Scan for the cell matching the given text and deliver its [X, Y] coordinate at center. 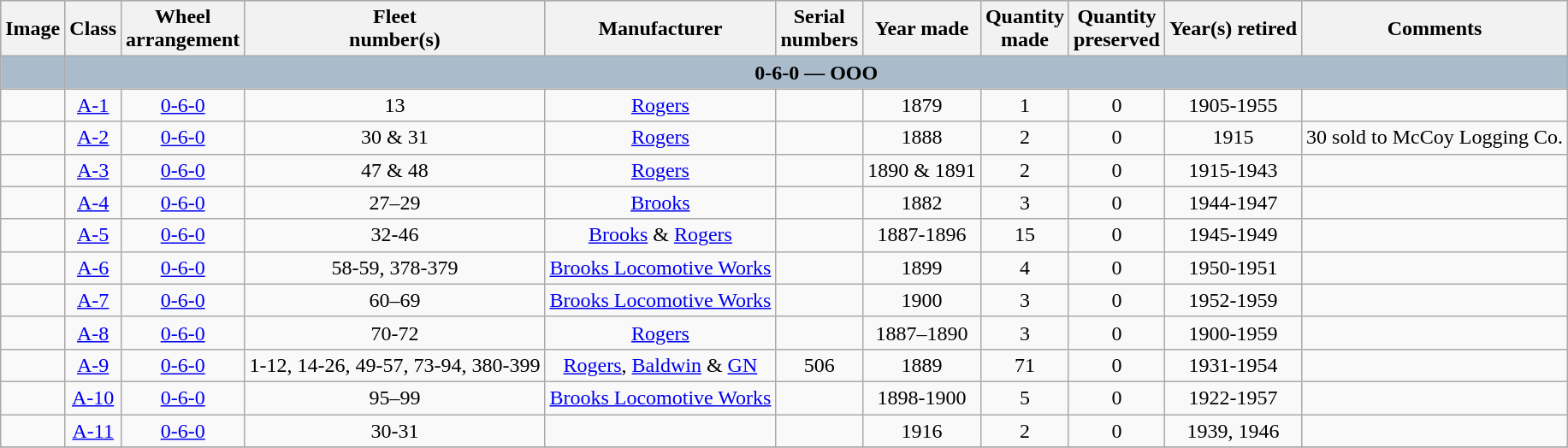
Image [33, 29]
506 [820, 365]
71 [1025, 365]
1944-1947 [1233, 203]
1 [1025, 105]
Brooks & Rogers [660, 235]
0-6-0 — OOO [816, 73]
Brooks [660, 203]
Class [93, 29]
A-6 [93, 268]
1905-1955 [1233, 105]
1952-1959 [1233, 300]
A-9 [93, 365]
Fleetnumber(s) [395, 29]
47 & 48 [395, 170]
1882 [922, 203]
1879 [922, 105]
1889 [922, 365]
1-12, 14-26, 49-57, 73-94, 380-399 [395, 365]
Manufacturer [660, 29]
1915 [1233, 138]
Year(s) retired [1233, 29]
30 sold to McCoy Logging Co. [1435, 138]
1887-1896 [922, 235]
1939, 1946 [1233, 430]
Wheelarrangement [183, 29]
A-2 [93, 138]
Year made [922, 29]
1899 [922, 268]
60–69 [395, 300]
27–29 [395, 203]
1931-1954 [1233, 365]
1945-1949 [1233, 235]
1887–1890 [922, 333]
A-4 [93, 203]
4 [1025, 268]
Comments [1435, 29]
Quantitypreserved [1116, 29]
1898-1900 [922, 398]
1888 [922, 138]
A-10 [93, 398]
A-8 [93, 333]
A-3 [93, 170]
1922-1957 [1233, 398]
1950-1951 [1233, 268]
13 [395, 105]
A-7 [93, 300]
1916 [922, 430]
30 & 31 [395, 138]
1890 & 1891 [922, 170]
Quantitymade [1025, 29]
58-59, 378-379 [395, 268]
1915-1943 [1233, 170]
A-11 [93, 430]
30-31 [395, 430]
Rogers, Baldwin & GN [660, 365]
70-72 [395, 333]
A-1 [93, 105]
15 [1025, 235]
5 [1025, 398]
32-46 [395, 235]
A-5 [93, 235]
1900-1959 [1233, 333]
95–99 [395, 398]
1900 [922, 300]
Serialnumbers [820, 29]
